From the cell containing the given text, extract its center point as [X, Y] coordinate. 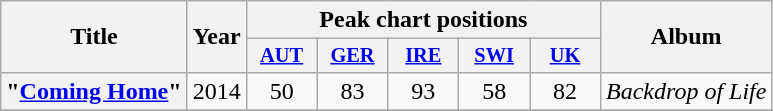
Album [686, 37]
82 [566, 91]
2014 [216, 91]
Peak chart positions [423, 20]
Backdrop of Life [686, 91]
93 [424, 91]
Title [94, 37]
"Coming Home" [94, 91]
50 [282, 91]
58 [494, 91]
IRE [424, 56]
83 [352, 91]
Year [216, 37]
SWI [494, 56]
GER [352, 56]
UK [566, 56]
AUT [282, 56]
